Provide the [x, y] coordinate of the cell's center where the given text is located.  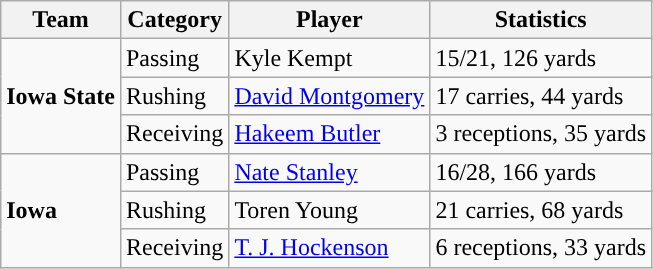
T. J. Hockenson [330, 248]
Kyle Kempt [330, 58]
Player [330, 20]
Toren Young [330, 210]
21 carries, 68 yards [541, 210]
David Montgomery [330, 96]
Team [61, 20]
Category [174, 20]
6 receptions, 33 yards [541, 248]
17 carries, 44 yards [541, 96]
16/28, 166 yards [541, 172]
15/21, 126 yards [541, 58]
Iowa [61, 210]
Nate Stanley [330, 172]
3 receptions, 35 yards [541, 134]
Iowa State [61, 96]
Statistics [541, 20]
Hakeem Butler [330, 134]
